Detect which cell encompasses the target text, then output its (X, Y) center coordinate. 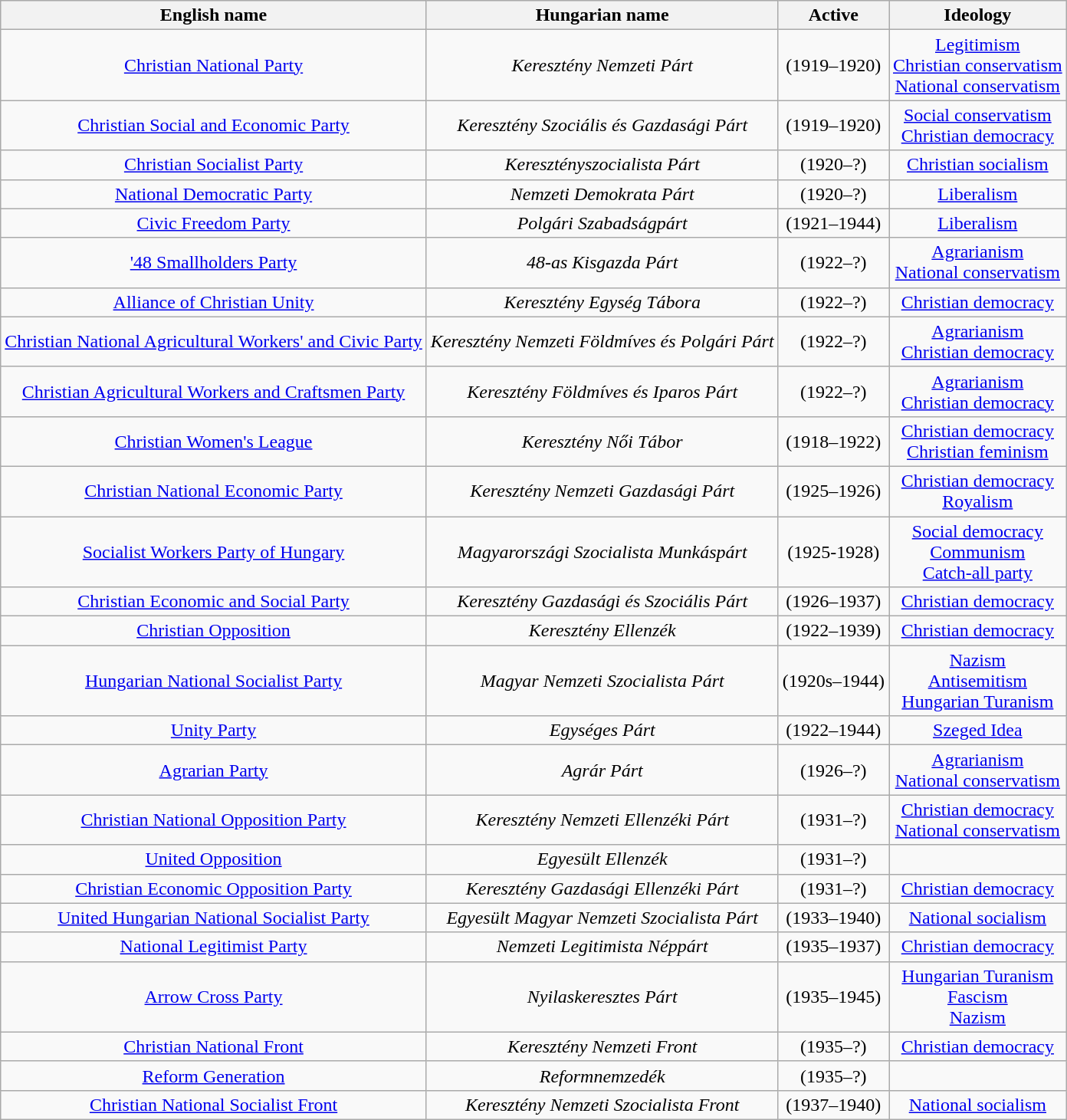
Christian socialism (978, 165)
Alliance of Christian Unity (214, 302)
Hungarian name (602, 15)
Polgári Szabadságpárt (602, 223)
Keresztény Szociális és Gazdasági Párt (602, 126)
Christian democracyNational conservatism (978, 820)
(1935–1945) (833, 997)
(1918–1922) (833, 442)
Socialist Workers Party of Hungary (214, 552)
(1926–1937) (833, 602)
United Hungarian National Socialist Party (214, 918)
United Opposition (214, 859)
Keresztény Ellenzék (602, 631)
Christian National Party (214, 65)
Unity Party (214, 731)
Hungarian TuranismFascismNazism (978, 997)
Christian National Front (214, 1046)
National Legitimist Party (214, 947)
Egységes Párt (602, 731)
Keresztény Gazdasági és Szociális Párt (602, 602)
(1935–1937) (833, 947)
National Democratic Party (214, 194)
Active (833, 15)
(1925-1928) (833, 552)
Social democracyCommunismCatch-all party (978, 552)
Christian Economic and Social Party (214, 602)
Christian National Economic Party (214, 491)
Christian Opposition (214, 631)
(1920s–1944) (833, 681)
Egyesült Magyar Nemzeti Szocialista Párt (602, 918)
(1925–1926) (833, 491)
Egyesült Ellenzék (602, 859)
Agrarian Party (214, 770)
Christian Socialist Party (214, 165)
Keresztény Földmíves és Iparos Párt (602, 391)
Civic Freedom Party (214, 223)
(1922–1939) (833, 631)
Christian democracyRoyalism (978, 491)
Keresztény Nemzeti Front (602, 1046)
English name (214, 15)
Magyarországi Szocialista Munkáspárt (602, 552)
NazismAntisemitismHungarian Turanism (978, 681)
Christian Social and Economic Party (214, 126)
Arrow Cross Party (214, 997)
Keresztény Nemzeti Gazdasági Párt (602, 491)
Christian Agricultural Workers and Craftsmen Party (214, 391)
Magyar Nemzeti Szocialista Párt (602, 681)
(1921–1944) (833, 223)
Reformnemzedék (602, 1076)
Christian Women's League (214, 442)
Christian National Socialist Front (214, 1105)
Christian National Agricultural Workers' and Civic Party (214, 342)
Agrár Párt (602, 770)
Keresztény Nemzeti Szocialista Front (602, 1105)
Nyilaskeresztes Párt (602, 997)
Ideology (978, 15)
Keresztény Gazdasági Ellenzéki Párt (602, 888)
Christian National Opposition Party (214, 820)
Reform Generation (214, 1076)
Keresztény Egység Tábora (602, 302)
Keresztényszocialista Párt (602, 165)
Keresztény Nemzeti Párt (602, 65)
Keresztény Nemzeti Ellenzéki Párt (602, 820)
(1933–1940) (833, 918)
'48 Smallholders Party (214, 262)
Social conservatismChristian democracy (978, 126)
Christian democracyChristian feminism (978, 442)
Szeged Idea (978, 731)
Nemzeti Legitimista Néppárt (602, 947)
(1937–1940) (833, 1105)
(1926–?) (833, 770)
48-as Kisgazda Párt (602, 262)
Christian Economic Opposition Party (214, 888)
Nemzeti Demokrata Párt (602, 194)
Keresztény Nemzeti Földmíves és Polgári Párt (602, 342)
Hungarian National Socialist Party (214, 681)
LegitimismChristian conservatismNational conservatism (978, 65)
(1922–1944) (833, 731)
Keresztény Női Tábor (602, 442)
